Return (X, Y) of the center of cell containing provided text 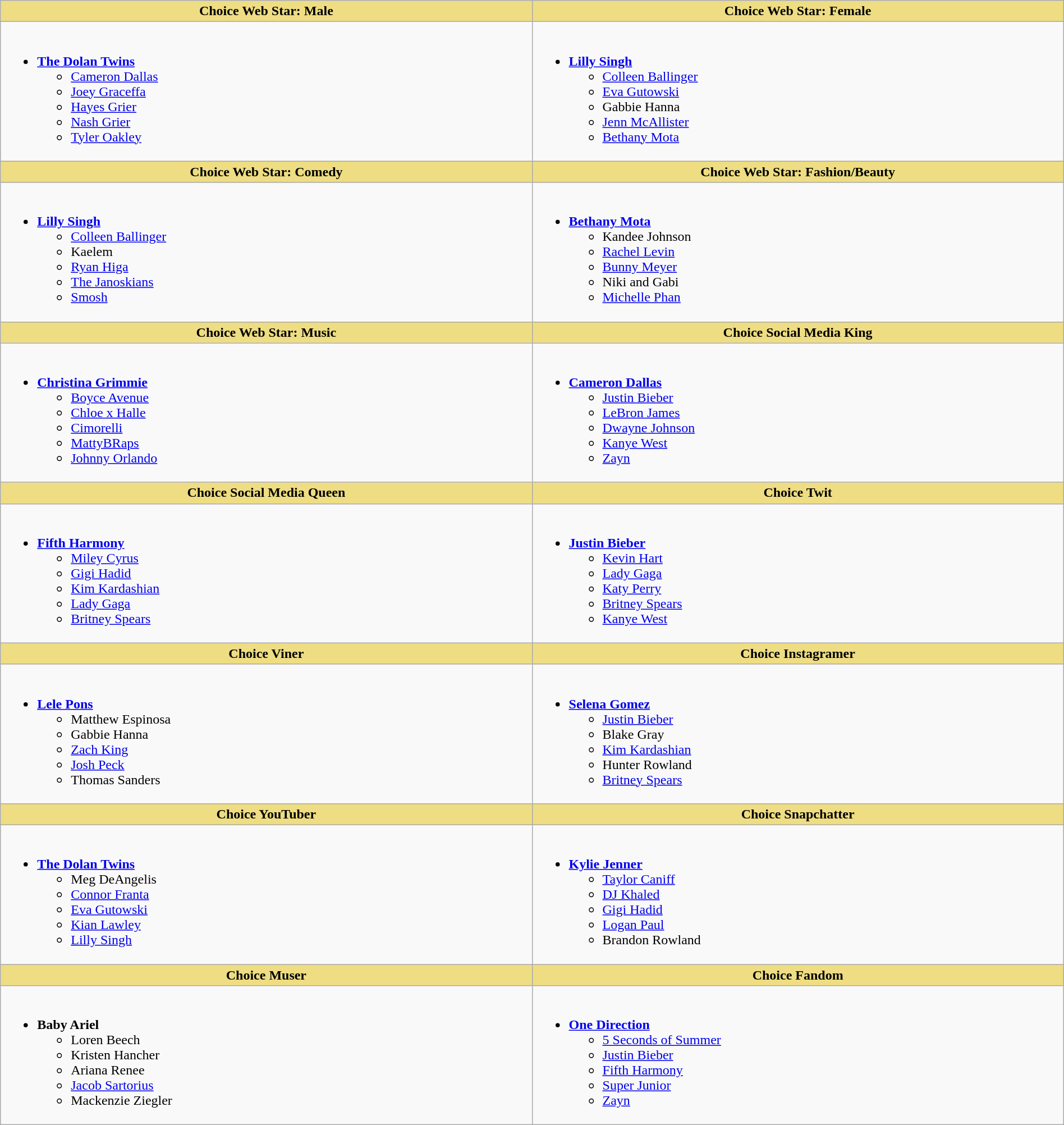
Lilly SinghColleen BallingerEva GutowskiGabbie HannaJenn McAllisterBethany Mota (798, 92)
Choice Web Star: Comedy (266, 172)
Choice Viner (266, 653)
Selena GomezJustin BieberBlake GrayKim KardashianHunter RowlandBritney Spears (798, 734)
Choice Muser (266, 975)
Baby ArielLoren BeechKristen HancherAriana ReneeJacob SartoriusMackenzie Ziegler (266, 1055)
Lilly SinghColleen BallingerKaelemRyan HigaThe JanoskiansSmosh (266, 252)
Choice YouTuber (266, 814)
The Dolan TwinsMeg DeAngelisConnor FrantaEva GutowskiKian LawleyLilly Singh (266, 894)
Choice Web Star: Fashion/Beauty (798, 172)
Bethany MotaKandee JohnsonRachel LevinBunny MeyerNiki and GabiMichelle Phan (798, 252)
Justin BieberKevin HartLady GagaKaty PerryBritney SpearsKanye West (798, 573)
Choice Twit (798, 493)
Choice Social Media Queen (266, 493)
One Direction5 Seconds of SummerJustin BieberFifth HarmonySuper JuniorZayn (798, 1055)
Lele PonsMatthew EspinosaGabbie HannaZach KingJosh PeckThomas Sanders (266, 734)
Christina GrimmieBoyce AvenueChloe x HalleCimorelliMattyBRapsJohnny Orlando (266, 413)
Choice Web Star: Male (266, 11)
Fifth HarmonyMiley CyrusGigi HadidKim KardashianLady GagaBritney Spears (266, 573)
Choice Instagramer (798, 653)
The Dolan TwinsCameron DallasJoey GraceffaHayes GrierNash GrierTyler Oakley (266, 92)
Choice Snapchatter (798, 814)
Kylie JennerTaylor CaniffDJ KhaledGigi HadidLogan PaulBrandon Rowland (798, 894)
Choice Web Star: Female (798, 11)
Choice Web Star: Music (266, 332)
Choice Social Media King (798, 332)
Cameron DallasJustin BieberLeBron JamesDwayne JohnsonKanye WestZayn (798, 413)
Choice Fandom (798, 975)
